Detect which cell encompasses the target text, then output its (x, y) center coordinate. 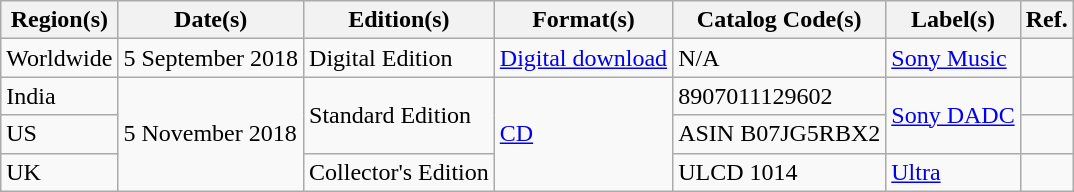
5 November 2018 (211, 134)
ASIN B07JG5RBX2 (780, 134)
US (60, 134)
5 September 2018 (211, 58)
ULCD 1014 (780, 172)
Sony DADC (953, 115)
Worldwide (60, 58)
Sony Music (953, 58)
UK (60, 172)
Catalog Code(s) (780, 20)
CD (583, 134)
India (60, 96)
Label(s) (953, 20)
Ref. (1046, 20)
Digital Edition (400, 58)
Standard Edition (400, 115)
Collector's Edition (400, 172)
Edition(s) (400, 20)
Format(s) (583, 20)
Digital download (583, 58)
Region(s) (60, 20)
Ultra (953, 172)
N/A (780, 58)
8907011129602 (780, 96)
Date(s) (211, 20)
